Return the (x, y) coordinate for the center point of the cell that contains the specified text.  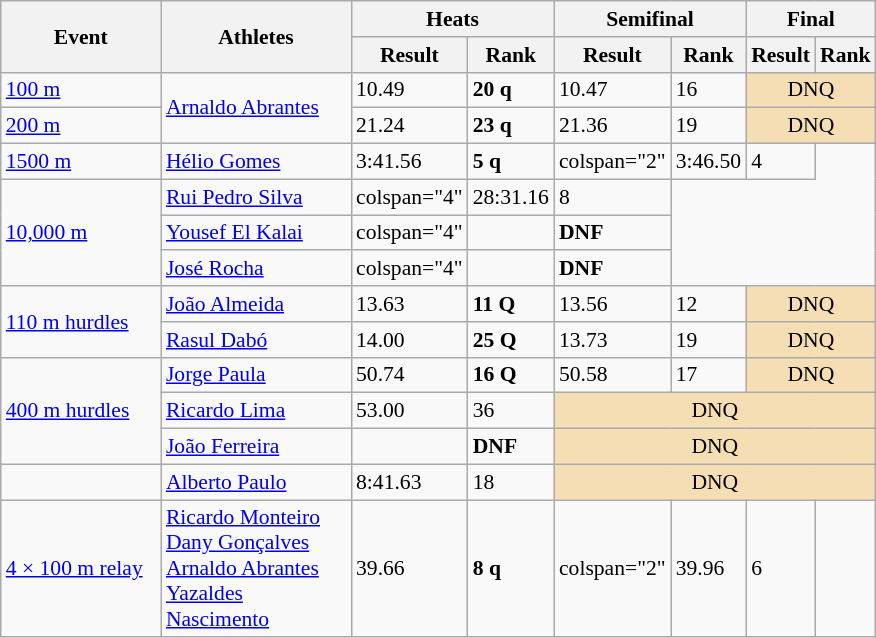
6 (780, 569)
João Ferreira (256, 447)
10.49 (410, 90)
16 (708, 90)
4 (780, 162)
3:41.56 (410, 162)
Semifinal (650, 19)
21.36 (612, 126)
36 (511, 411)
16 Q (511, 375)
110 m hurdles (81, 322)
8 q (511, 569)
21.24 (410, 126)
23 q (511, 126)
João Almeida (256, 304)
Event (81, 36)
39.96 (708, 569)
Hélio Gomes (256, 162)
Athletes (256, 36)
3:46.50 (708, 162)
12 (708, 304)
Ricardo MonteiroDany GonçalvesArnaldo AbrantesYazaldes Nascimento (256, 569)
Final (810, 19)
Yousef El Kalai (256, 233)
17 (708, 375)
18 (511, 482)
1500 m (81, 162)
Arnaldo Abrantes (256, 108)
8 (612, 197)
5 q (511, 162)
4 × 100 m relay (81, 569)
Rasul Dabó (256, 340)
Heats (452, 19)
25 Q (511, 340)
Alberto Paulo (256, 482)
100 m (81, 90)
39.66 (410, 569)
200 m (81, 126)
10.47 (612, 90)
11 Q (511, 304)
20 q (511, 90)
400 m hurdles (81, 410)
14.00 (410, 340)
50.58 (612, 375)
13.63 (410, 304)
28:31.16 (511, 197)
13.56 (612, 304)
53.00 (410, 411)
Jorge Paula (256, 375)
13.73 (612, 340)
Rui Pedro Silva (256, 197)
José Rocha (256, 269)
10,000 m (81, 232)
50.74 (410, 375)
Ricardo Lima (256, 411)
8:41.63 (410, 482)
